Output the (x, y) coordinate of the center of the cell containing the given text.  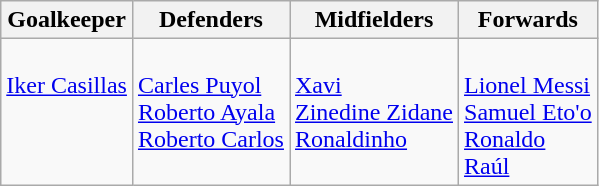
Iker Casillas (67, 112)
Defenders (210, 20)
Goalkeeper (67, 20)
Midfielders (374, 20)
Carles Puyol Roberto Ayala Roberto Carlos (210, 112)
Lionel Messi Samuel Eto'o Ronaldo Raúl (528, 112)
Xavi Zinedine Zidane Ronaldinho (374, 112)
Forwards (528, 20)
